From the cell containing the given text, extract its center point as (X, Y) coordinate. 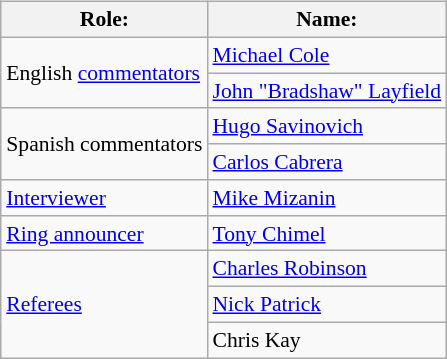
Name: (326, 20)
Charles Robinson (326, 269)
Carlos Cabrera (326, 162)
Nick Patrick (326, 305)
John "Bradshaw" Layfield (326, 91)
Tony Chimel (326, 233)
Mike Mizanin (326, 198)
Hugo Savinovich (326, 126)
Role: (104, 20)
Referees (104, 304)
Chris Kay (326, 340)
English commentators (104, 72)
Interviewer (104, 198)
Spanish commentators (104, 144)
Ring announcer (104, 233)
Michael Cole (326, 55)
